Return [X, Y] of the center of cell containing provided text 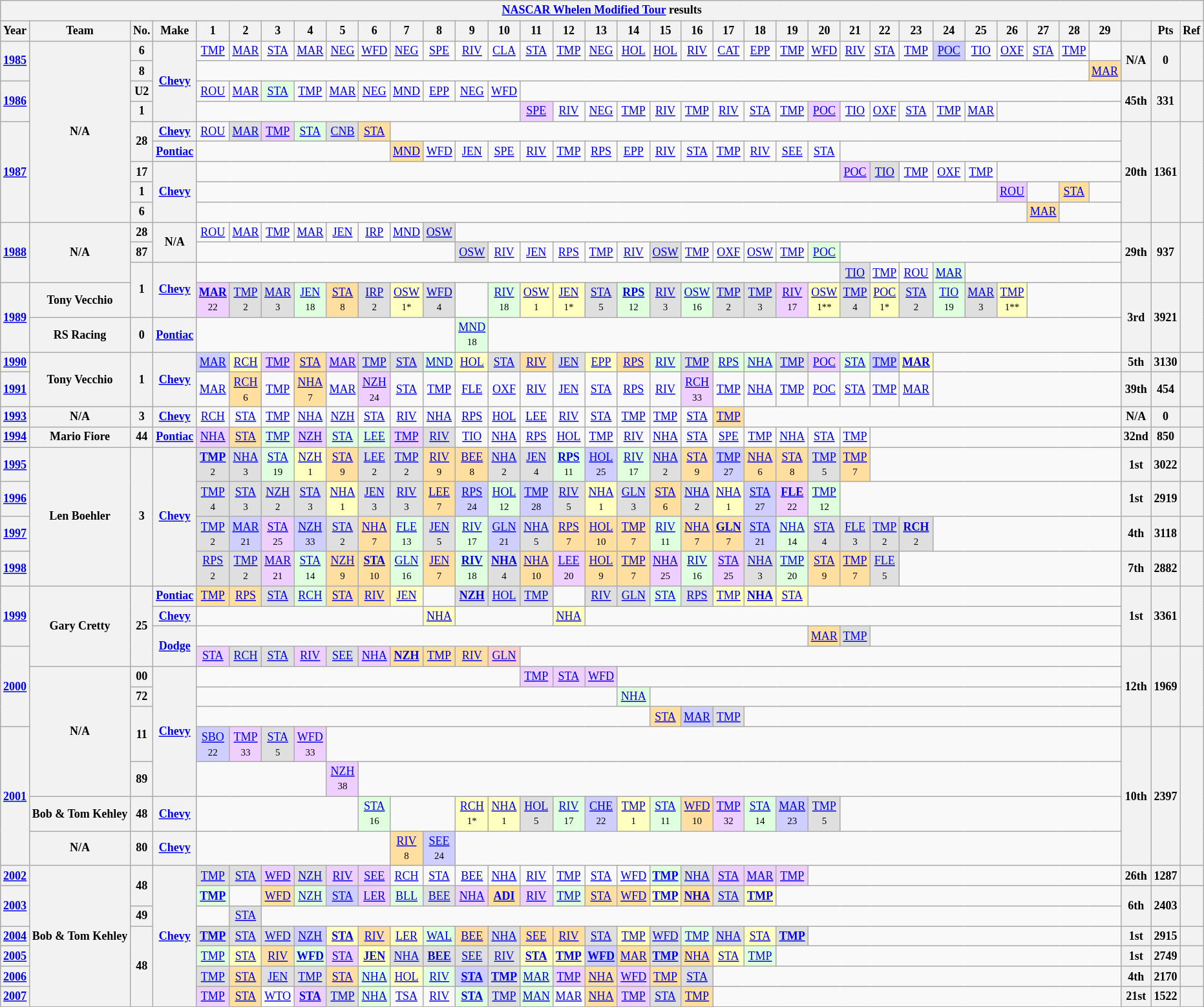
2003 [16, 906]
SBO 22 [213, 745]
RCH6 [246, 390]
2005 [16, 957]
TMP1 [633, 814]
5th [1136, 362]
24 [949, 31]
RCH1* [472, 814]
HOL12 [504, 499]
Year [16, 31]
23 [916, 31]
20 [825, 31]
12 [569, 31]
21st [1136, 997]
26th [1136, 875]
JEN5 [439, 534]
WFD10 [697, 814]
16 [697, 31]
2749 [1166, 957]
6th [1136, 906]
NZH9 [343, 569]
MAR23 [792, 814]
TMP12 [825, 499]
2002 [16, 875]
MAN [536, 997]
RIV9 [439, 465]
RIV5 [569, 499]
89 [142, 779]
RS Racing [79, 335]
32nd [1136, 437]
STA4 [825, 534]
850 [1166, 437]
2007 [16, 997]
HOL5 [536, 814]
1287 [1166, 875]
FLE3 [855, 534]
12th [1136, 686]
U2 [142, 90]
3118 [1166, 534]
RCH33 [697, 390]
39th [1136, 390]
RCH2 [916, 534]
87 [142, 252]
2 [246, 31]
2919 [1166, 499]
OSW1** [825, 300]
CNB [343, 132]
2000 [16, 686]
RIV8 [407, 849]
NZH33 [310, 534]
1987 [16, 172]
2882 [1166, 569]
IRP [375, 233]
STA 5 [278, 745]
2170 [1166, 976]
1997 [16, 534]
10th [1136, 796]
JEN1* [569, 300]
TIO19 [949, 300]
NZH24 [375, 390]
LEE7 [439, 499]
STA10 [375, 569]
OSW1 [536, 300]
7th [1136, 569]
TMP32 [728, 814]
NHA6 [760, 465]
22 [885, 31]
STA16 [375, 814]
3361 [1166, 616]
1998 [16, 569]
LEE20 [569, 569]
CLA [504, 50]
MAR22 [213, 300]
Ref [1192, 31]
GLN7 [728, 534]
26 [1012, 31]
GLN3 [633, 499]
4 [310, 31]
RPS2 [213, 569]
TSA [407, 997]
GLN16 [407, 569]
NZH 38 [343, 779]
Team [79, 31]
TMP3 [760, 300]
NZH2 [278, 499]
1989 [16, 317]
2001 [16, 796]
WFD4 [439, 300]
BLL [407, 896]
49 [142, 917]
1969 [1166, 686]
ADI [504, 896]
1985 [16, 61]
1361 [1166, 172]
Mario Fiore [79, 437]
7 [407, 31]
Len Boehler [79, 517]
No. [142, 31]
1990 [16, 362]
TMP 33 [246, 745]
RIV11 [666, 534]
80 [142, 849]
5 [343, 31]
RPS11 [569, 465]
29th [1136, 253]
STA5 [601, 300]
27 [1043, 31]
HOL10 [601, 534]
2397 [1166, 796]
RPS12 [633, 300]
HOL9 [601, 569]
3921 [1166, 317]
JEN18 [310, 300]
STA11 [666, 814]
29 [1105, 31]
JEN4 [536, 465]
937 [1166, 253]
CAT [728, 50]
1986 [16, 101]
14 [633, 31]
1999 [16, 616]
STA21 [760, 534]
OSW1* [407, 300]
2004 [16, 936]
44 [142, 437]
NHA10 [536, 569]
1994 [16, 437]
1993 [16, 416]
BEE8 [472, 465]
JEN3 [375, 499]
FLE [472, 390]
1991 [16, 390]
454 [1166, 390]
TMP20 [792, 569]
3rd [1136, 317]
Pts [1166, 31]
NZH1 [310, 465]
FLE13 [407, 534]
CHE22 [601, 814]
POC1* [885, 300]
WTO [278, 997]
OSW16 [697, 300]
WFD 33 [310, 745]
Gary Cretty [79, 626]
15 [666, 31]
NHA25 [666, 569]
FLE22 [792, 499]
NHA14 [792, 534]
45th [1136, 101]
2403 [1166, 906]
00 [142, 676]
MND18 [472, 335]
19 [792, 31]
IRP2 [375, 300]
Dodge [174, 646]
STA19 [278, 465]
1996 [16, 499]
9 [472, 31]
Make [174, 31]
STA27 [760, 499]
GLN21 [504, 534]
20th [1136, 172]
18 [760, 31]
13 [601, 31]
SEE24 [439, 849]
3130 [1166, 362]
2006 [16, 976]
FLE5 [885, 569]
TMP27 [728, 465]
2915 [1166, 936]
RIV16 [697, 569]
STA6 [666, 499]
NASCAR Whelen Modified Tour results [602, 10]
1995 [16, 465]
RPS7 [569, 534]
331 [1166, 101]
TMP28 [536, 499]
HOL25 [601, 465]
21 [855, 31]
3022 [1166, 465]
72 [142, 697]
1988 [16, 253]
JEN7 [439, 569]
1522 [1166, 997]
RPS24 [472, 499]
TMP1** [1012, 300]
NHA4 [504, 569]
LEE2 [375, 465]
10 [504, 31]
WAL [439, 936]
NHA5 [536, 534]
